For the text-containing cell, return its midpoint in (X, Y) coordinate format. 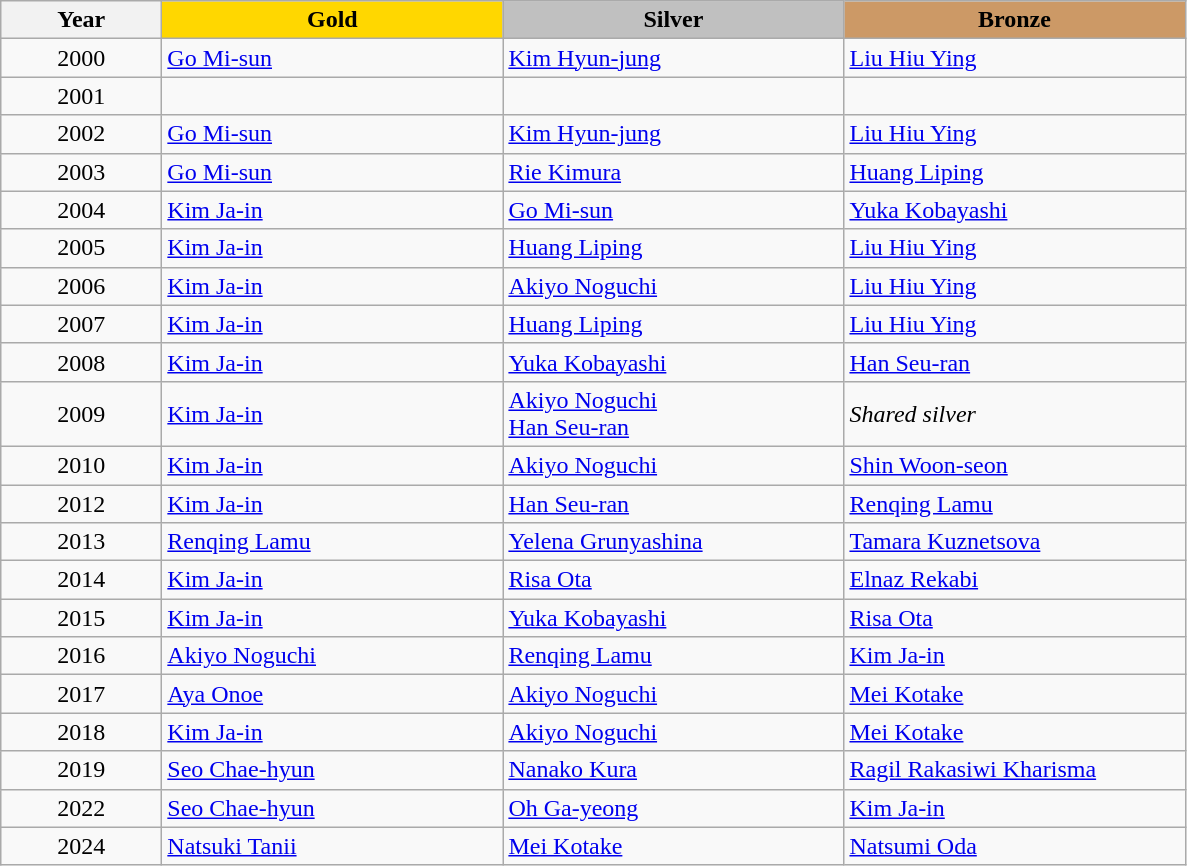
2008 (82, 362)
2002 (82, 134)
Shin Woon-seon (1014, 465)
Bronze (1014, 20)
2018 (82, 732)
2001 (82, 96)
2007 (82, 324)
2024 (82, 846)
Natsuki Tanii (332, 846)
2022 (82, 808)
Rie Kimura (674, 172)
Nanako Kura (674, 770)
Aya Onoe (332, 694)
2012 (82, 503)
2000 (82, 58)
Elnaz Rekabi (1014, 580)
Yelena Grunyashina (674, 542)
2016 (82, 656)
Tamara Kuznetsova (1014, 542)
Natsumi Oda (1014, 846)
2006 (82, 286)
2019 (82, 770)
Year (82, 20)
2003 (82, 172)
Oh Ga-yeong (674, 808)
Gold (332, 20)
2014 (82, 580)
Shared silver (1014, 414)
2005 (82, 248)
2010 (82, 465)
Akiyo Noguchi Han Seu-ran (674, 414)
2013 (82, 542)
2015 (82, 618)
2009 (82, 414)
2004 (82, 210)
2017 (82, 694)
Silver (674, 20)
Ragil Rakasiwi Kharisma (1014, 770)
